Scan for the cell matching the given text and deliver its [x, y] coordinate at center. 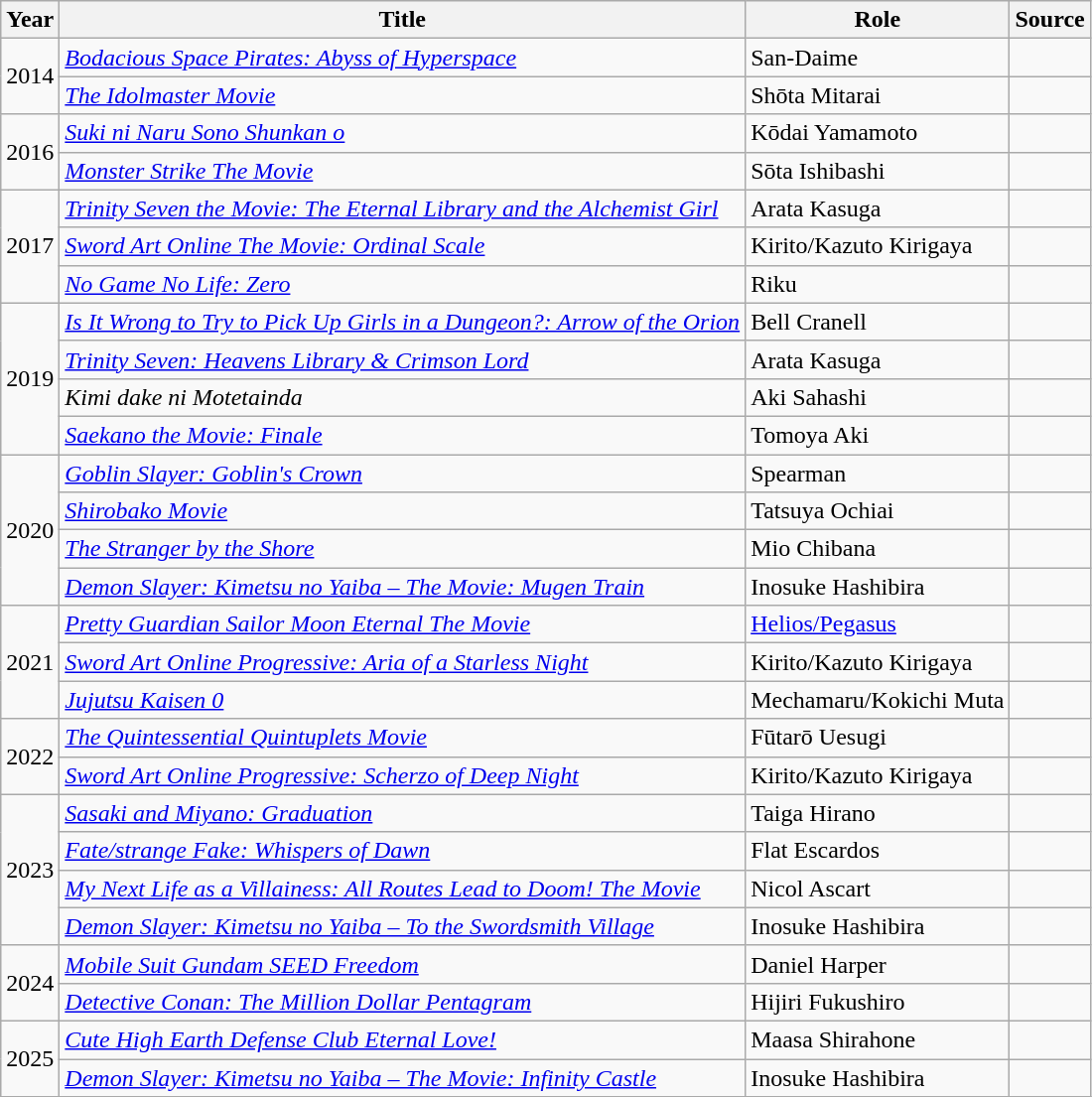
Sword Art Online Progressive: Aria of a Starless Night [403, 662]
Is It Wrong to Try to Pick Up Girls in a Dungeon?: Arrow of the Orion [403, 322]
2022 [30, 756]
Daniel Harper [878, 964]
Bell Cranell [878, 322]
2019 [30, 378]
Kimi dake ni Motetainda [403, 397]
Source [1050, 20]
Goblin Slayer: Goblin's Crown [403, 474]
2017 [30, 246]
2025 [30, 1058]
2021 [30, 662]
Shirobako Movie [403, 511]
Sasaki and Miyano: Graduation [403, 813]
Maasa Shirahone [878, 1039]
Detective Conan: The Million Dollar Pentagram [403, 1002]
The Idolmaster Movie [403, 95]
Demon Slayer: Kimetsu no Yaiba – The Movie: Infinity Castle [403, 1077]
Bodacious Space Pirates: Abyss of Hyperspace [403, 58]
Fūtarō Uesugi [878, 738]
Tomoya Aki [878, 435]
Nicol Ascart [878, 889]
The Quintessential Quintuplets Movie [403, 738]
Tatsuya Ochiai [878, 511]
Monster Strike The Movie [403, 171]
My Next Life as a Villainess: All Routes Lead to Doom! The Movie [403, 889]
Shōta Mitarai [878, 95]
Mio Chibana [878, 549]
Demon Slayer: Kimetsu no Yaiba – To the Swordsmith Village [403, 926]
Flat Escardos [878, 851]
Sōta Ishibashi [878, 171]
Helios/Pegasus [878, 624]
Hijiri Fukushiro [878, 1002]
Trinity Seven the Movie: The Eternal Library and the Alchemist Girl [403, 208]
Fate/strange Fake: Whispers of Dawn [403, 851]
Spearman [878, 474]
Riku [878, 284]
No Game No Life: Zero [403, 284]
2016 [30, 152]
Saekano the Movie: Finale [403, 435]
Title [403, 20]
2024 [30, 983]
Pretty Guardian Sailor Moon Eternal The Movie [403, 624]
Sword Art Online Progressive: Scherzo of Deep Night [403, 775]
The Stranger by the Shore [403, 549]
Jujutsu Kaisen 0 [403, 700]
2020 [30, 530]
Trinity Seven: Heavens Library & Crimson Lord [403, 359]
Aki Sahashi [878, 397]
Role [878, 20]
Suki ni Naru Sono Shunkan o [403, 133]
2014 [30, 76]
San-Daime [878, 58]
Year [30, 20]
Mechamaru/Kokichi Muta [878, 700]
Kōdai Yamamoto [878, 133]
Demon Slayer: Kimetsu no Yaiba – The Movie: Mugen Train [403, 587]
Sword Art Online The Movie: Ordinal Scale [403, 246]
Cute High Earth Defense Club Eternal Love! [403, 1039]
2023 [30, 870]
Taiga Hirano [878, 813]
Mobile Suit Gundam SEED Freedom [403, 964]
